Return [x, y] of the center of cell containing provided text 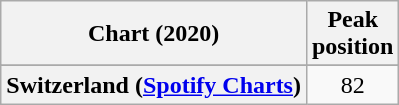
Switzerland (Spotify Charts) [154, 85]
Chart (2020) [154, 34]
Peakposition [352, 34]
82 [352, 85]
